Provide the [X, Y] coordinate of the cell's center where the given text is located.  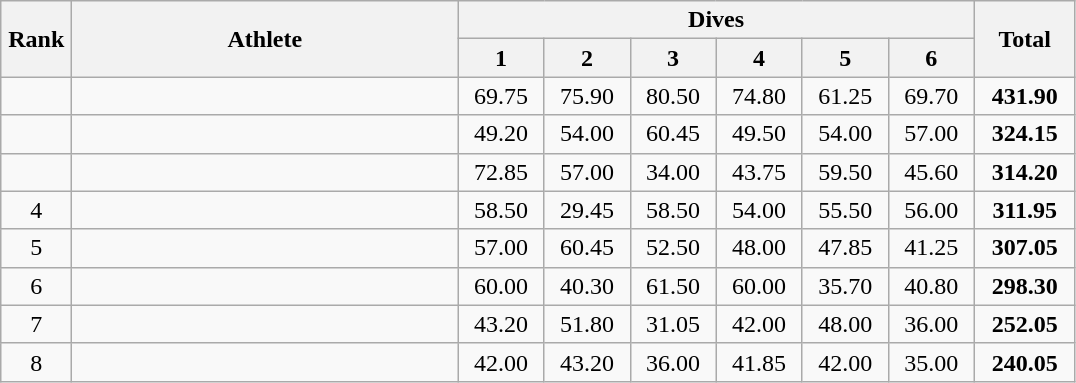
61.50 [673, 286]
59.50 [845, 172]
80.50 [673, 96]
51.80 [587, 324]
69.75 [501, 96]
56.00 [931, 210]
252.05 [1024, 324]
74.80 [759, 96]
72.85 [501, 172]
52.50 [673, 248]
298.30 [1024, 286]
47.85 [845, 248]
41.25 [931, 248]
31.05 [673, 324]
Dives [716, 20]
1 [501, 58]
307.05 [1024, 248]
431.90 [1024, 96]
2 [587, 58]
311.95 [1024, 210]
7 [36, 324]
Total [1024, 39]
61.25 [845, 96]
35.70 [845, 286]
3 [673, 58]
34.00 [673, 172]
45.60 [931, 172]
55.50 [845, 210]
69.70 [931, 96]
49.50 [759, 134]
40.30 [587, 286]
29.45 [587, 210]
40.80 [931, 286]
75.90 [587, 96]
41.85 [759, 362]
240.05 [1024, 362]
Rank [36, 39]
43.75 [759, 172]
Athlete [265, 39]
49.20 [501, 134]
35.00 [931, 362]
314.20 [1024, 172]
324.15 [1024, 134]
8 [36, 362]
